Search for the cell housing the specified text and yield its (X, Y) center coordinate. 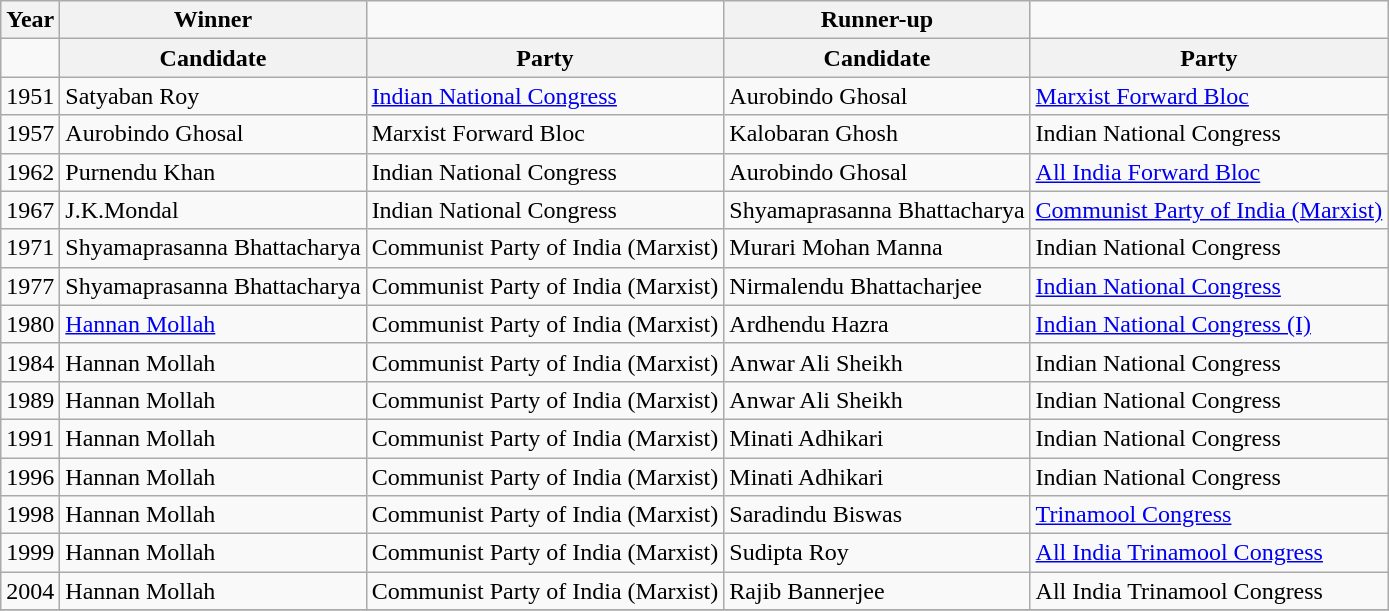
Kalobaran Ghosh (877, 134)
1951 (30, 96)
Nirmalendu Bhattacharjee (877, 286)
1962 (30, 172)
1989 (30, 400)
Runner-up (877, 20)
Sudipta Roy (877, 553)
Indian National Congress (I) (1209, 324)
Winner (213, 20)
Murari Mohan Manna (877, 248)
1984 (30, 362)
Saradindu Biswas (877, 515)
1977 (30, 286)
1971 (30, 248)
J.K.Mondal (213, 210)
1967 (30, 210)
Ardhendu Hazra (877, 324)
1996 (30, 477)
Purnendu Khan (213, 172)
Rajib Bannerjee (877, 591)
1999 (30, 553)
1980 (30, 324)
1998 (30, 515)
Satyaban Roy (213, 96)
2004 (30, 591)
Trinamool Congress (1209, 515)
Year (30, 20)
All India Forward Bloc (1209, 172)
1957 (30, 134)
1991 (30, 438)
